From the cell containing the given text, extract its center point as (X, Y) coordinate. 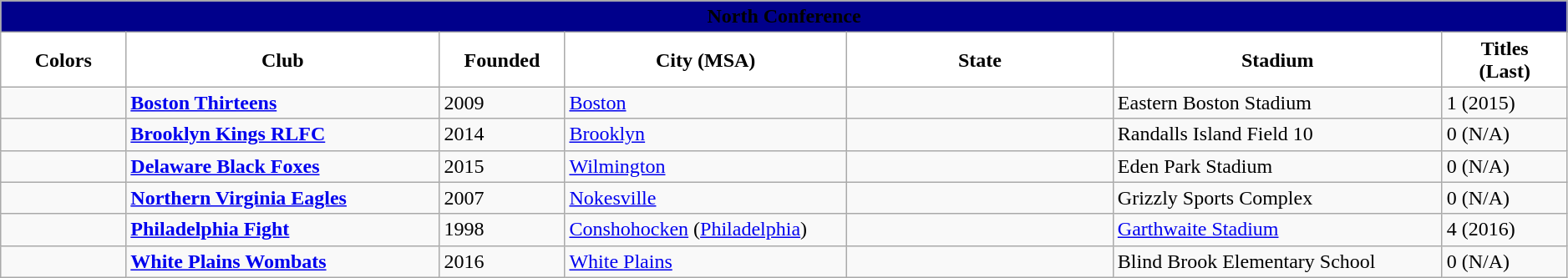
2014 (502, 134)
Philadelphia Fight (282, 230)
Brooklyn Kings RLFC (282, 134)
2015 (502, 166)
Eastern Boston Stadium (1277, 103)
Northern Virginia Eagles (282, 198)
White Plains Wombats (282, 261)
Conshohocken (Philadelphia) (706, 230)
Wilmington (706, 166)
Randalls Island Field 10 (1277, 134)
Colors (63, 60)
Boston (706, 103)
North Conference (784, 17)
White Plains (706, 261)
1 (2015) (1505, 103)
Stadium (1277, 60)
2009 (502, 103)
Delaware Black Foxes (282, 166)
Brooklyn (706, 134)
Nokesville (706, 198)
State (981, 60)
Founded (502, 60)
Eden Park Stadium (1277, 166)
4 (2016) (1505, 230)
Garthwaite Stadium (1277, 230)
Blind Brook Elementary School (1277, 261)
Club (282, 60)
1998 (502, 230)
2007 (502, 198)
Grizzly Sports Complex (1277, 198)
Boston Thirteens (282, 103)
Titles(Last) (1505, 60)
2016 (502, 261)
City (MSA) (706, 60)
